Identify which cell holds the provided text, then report its (x, y) central coordinate. 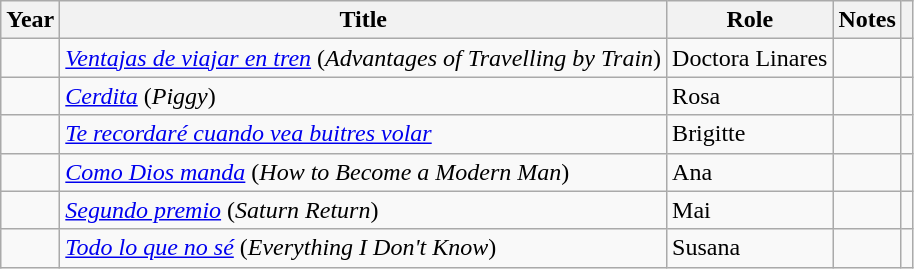
Susana (750, 248)
Notes (867, 20)
Ventajas de viajar en tren (Advantages of Travelling by Train) (364, 58)
Title (364, 20)
Te recordaré cuando vea buitres volar (364, 134)
Doctora Linares (750, 58)
Brigitte (750, 134)
Segundo premio (Saturn Return) (364, 210)
Ana (750, 172)
Rosa (750, 96)
Year (30, 20)
Role (750, 20)
Cerdita (Piggy) (364, 96)
Mai (750, 210)
Todo lo que no sé (Everything I Don't Know) (364, 248)
Como Dios manda (How to Become a Modern Man) (364, 172)
